Output the [x, y] coordinate of the center of the cell containing the given text.  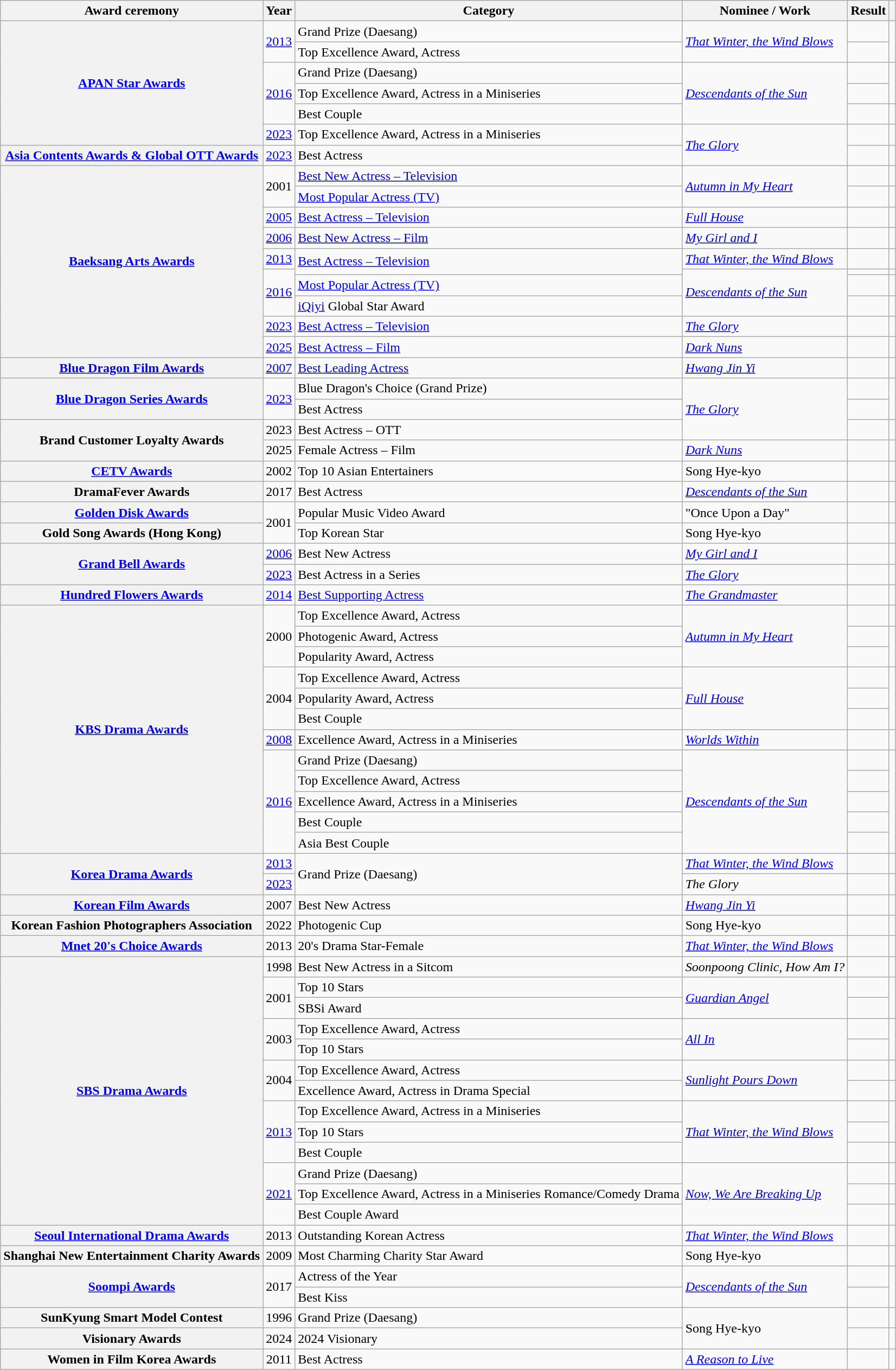
Gold Song Awards (Hong Kong) [132, 533]
Photogenic Award, Actress [489, 636]
KBS Drama Awards [132, 729]
The Grandmaster [765, 595]
SBS Drama Awards [132, 1091]
SBSi Award [489, 1008]
Most Charming Charity Star Award [489, 1256]
2009 [279, 1256]
2005 [279, 217]
Best New Actress – Film [489, 238]
Best Actress – OTT [489, 430]
SunKyung Smart Model Contest [132, 1318]
Blue Dragon's Choice (Grand Prize) [489, 388]
All In [765, 1039]
Top Korean Star [489, 533]
2014 [279, 595]
Category [489, 11]
Korean Film Awards [132, 904]
Korea Drama Awards [132, 874]
2008 [279, 740]
20's Drama Star-Female [489, 946]
2024 [279, 1339]
Brand Customer Loyalty Awards [132, 440]
Baeksang Arts Awards [132, 262]
Visionary Awards [132, 1339]
2024 Visionary [489, 1339]
Now, We Are Breaking Up [765, 1194]
Mnet 20's Choice Awards [132, 946]
Shanghai New Entertainment Charity Awards [132, 1256]
2011 [279, 1359]
Hundred Flowers Awards [132, 595]
Guardian Angel [765, 998]
Sunlight Pours Down [765, 1080]
2021 [279, 1194]
Best New Actress – Television [489, 176]
Blue Dragon Film Awards [132, 368]
Asia Contents Awards & Global OTT Awards [132, 155]
Blue Dragon Series Awards [132, 399]
2022 [279, 926]
Female Actress – Film [489, 450]
iQiyi Global Star Award [489, 306]
Outstanding Korean Actress [489, 1235]
Best Leading Actress [489, 368]
"Once Upon a Day" [765, 512]
Top Excellence Award, Actress in a Miniseries Romance/Comedy Drama [489, 1194]
Soompi Awards [132, 1287]
Actress of the Year [489, 1277]
2003 [279, 1039]
Golden Disk Awards [132, 512]
1996 [279, 1318]
Asia Best Couple [489, 843]
Soonpoong Clinic, How Am I? [765, 967]
APAN Star Awards [132, 83]
DramaFever Awards [132, 492]
Best Actress – Film [489, 347]
Nominee / Work [765, 11]
Worlds Within [765, 740]
Korean Fashion Photographers Association [132, 926]
Women in Film Korea Awards [132, 1359]
1998 [279, 967]
Best Actress in a Series [489, 575]
Best Couple Award [489, 1214]
Seoul International Drama Awards [132, 1235]
Best Kiss [489, 1297]
Best Supporting Actress [489, 595]
Top 10 Asian Entertainers [489, 471]
2000 [279, 636]
Result [868, 11]
A Reason to Live [765, 1359]
Award ceremony [132, 11]
Photogenic Cup [489, 926]
CETV Awards [132, 471]
Excellence Award, Actress in Drama Special [489, 1091]
Grand Bell Awards [132, 564]
Popular Music Video Award [489, 512]
Best New Actress in a Sitcom [489, 967]
Year [279, 11]
2002 [279, 471]
